Determine the (x, y) coordinate at the center of the cell enclosing the given text.  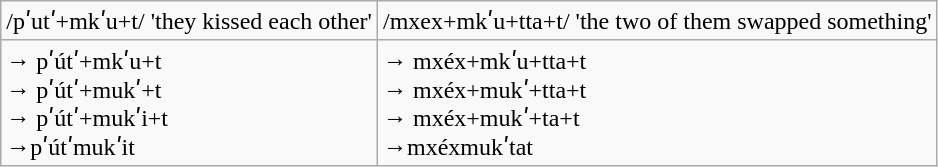
→ pʹútʹ+mkʹu+t→ pʹútʹ+mukʹ+t→ pʹútʹ+mukʹi+t→pʹútʹmukʹit (190, 102)
→ mxéx+mkʹu+tta+t→ mxéx+mukʹ+tta+t→ mxéx+mukʹ+ta+t→mxéxmukʹtat (657, 102)
/mxex+mkʹu+tta+t/ 'the two of them swapped something' (657, 21)
/pʹutʹ+mkʹu+t/ 'they kissed each other' (190, 21)
